Pinpoint the cell where the given text exists, returning its (X, Y) midpoint coordinate. 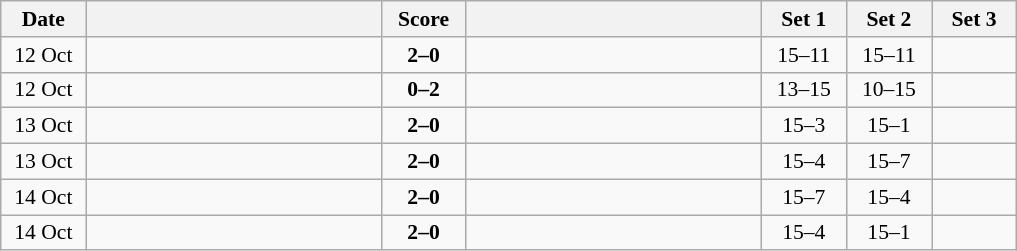
15–3 (804, 126)
Date (44, 19)
Score (424, 19)
Set 2 (888, 19)
0–2 (424, 90)
Set 1 (804, 19)
13–15 (804, 90)
10–15 (888, 90)
Set 3 (974, 19)
